Provide the (X, Y) coordinate of the cell's center where the given text is located.  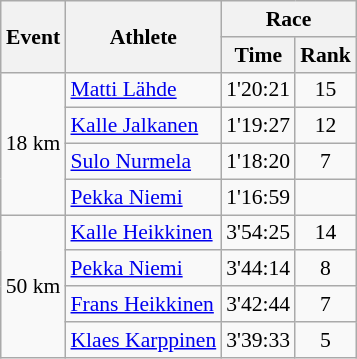
1'19:27 (258, 126)
3'54:25 (258, 233)
15 (326, 90)
18 km (34, 143)
Kalle Jalkanen (143, 126)
Event (34, 36)
3'42:44 (258, 304)
50 km (34, 286)
Rank (326, 55)
Matti Lähde (143, 90)
1'20:21 (258, 90)
5 (326, 340)
1'18:20 (258, 162)
3'44:14 (258, 269)
Kalle Heikkinen (143, 233)
1'16:59 (258, 197)
Sulo Nurmela (143, 162)
12 (326, 126)
8 (326, 269)
Frans Heikkinen (143, 304)
14 (326, 233)
Race (288, 19)
Athlete (143, 36)
Time (258, 55)
3'39:33 (258, 340)
Klaes Karppinen (143, 340)
